For the text-containing cell, return its midpoint in (x, y) coordinate format. 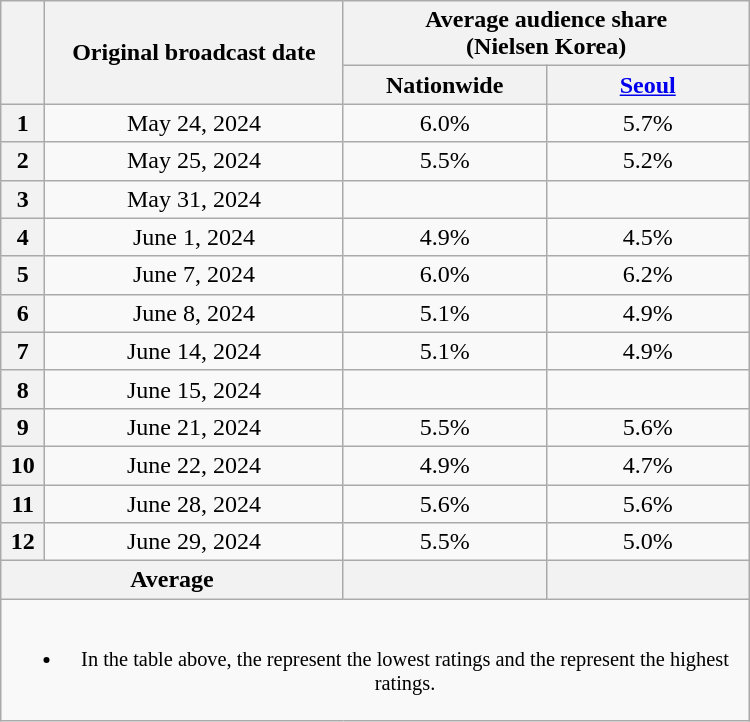
1 (23, 123)
Seoul (648, 85)
Original broadcast date (194, 52)
5.0% (648, 542)
Nationwide (444, 85)
June 22, 2024 (194, 465)
8 (23, 389)
June 8, 2024 (194, 313)
2 (23, 161)
5.2% (648, 161)
10 (23, 465)
5.7% (648, 123)
June 7, 2024 (194, 275)
5 (23, 275)
June 14, 2024 (194, 351)
Average (172, 580)
May 31, 2024 (194, 199)
3 (23, 199)
4.5% (648, 237)
In the table above, the represent the lowest ratings and the represent the highest ratings. (375, 660)
11 (23, 503)
June 21, 2024 (194, 427)
4.7% (648, 465)
June 28, 2024 (194, 503)
June 29, 2024 (194, 542)
9 (23, 427)
Average audience share(Nielsen Korea) (546, 34)
May 24, 2024 (194, 123)
June 1, 2024 (194, 237)
June 15, 2024 (194, 389)
7 (23, 351)
6.2% (648, 275)
May 25, 2024 (194, 161)
6 (23, 313)
12 (23, 542)
4 (23, 237)
